From the cell containing the given text, extract its center point as (x, y) coordinate. 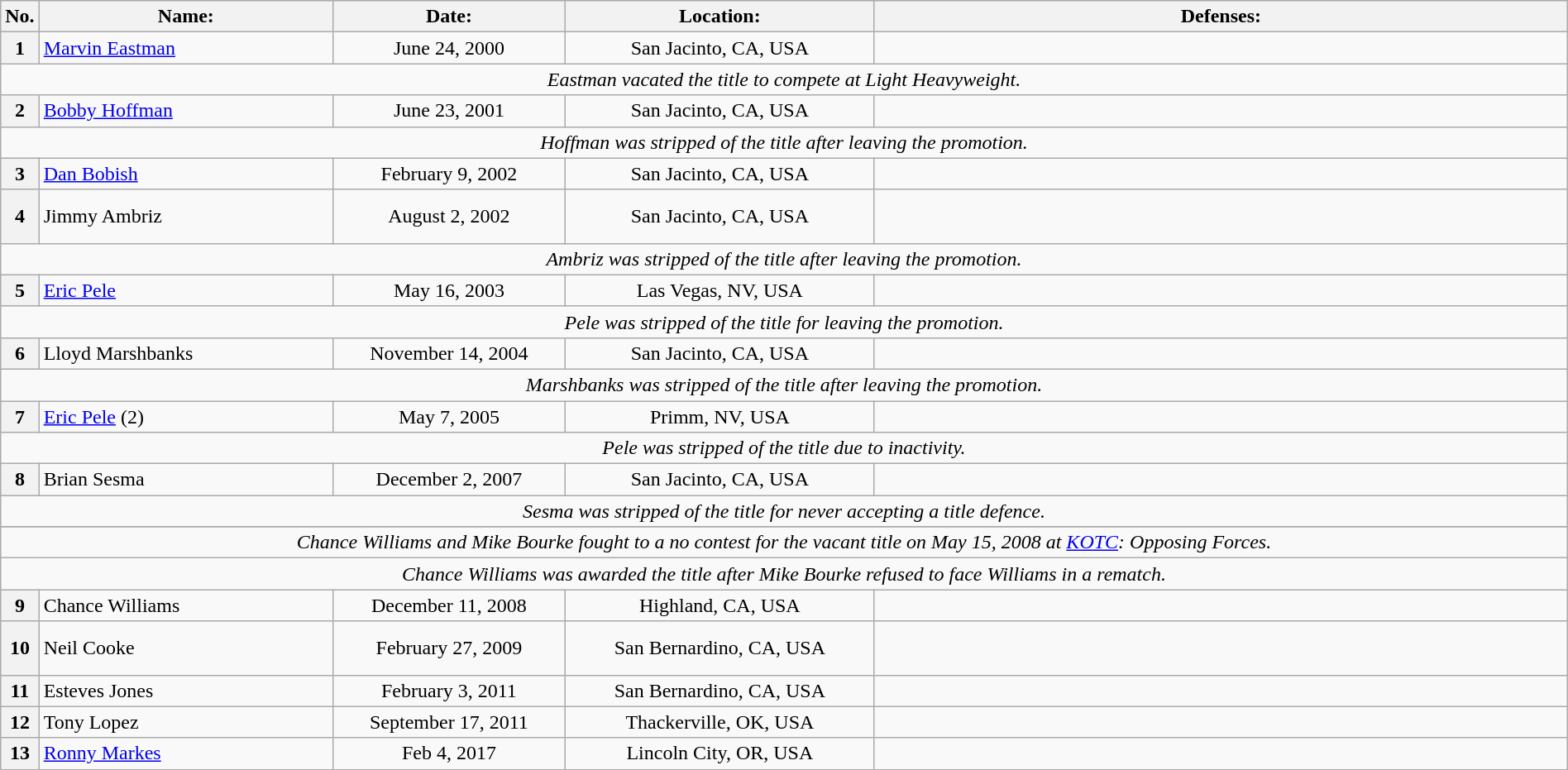
Name: (185, 17)
Primm, NV, USA (719, 416)
No. (20, 17)
Chance Williams and Mike Bourke fought to a no contest for the vacant title on May 15, 2008 at KOTC: Opposing Forces. (784, 543)
February 9, 2002 (450, 174)
Tony Lopez (185, 722)
Defenses: (1221, 17)
Lloyd Marshbanks (185, 353)
Chance Williams was awarded the title after Mike Bourke refused to face Williams in a rematch. (784, 574)
September 17, 2011 (450, 722)
Neil Cooke (185, 648)
May 7, 2005 (450, 416)
Highland, CA, USA (719, 605)
Pele was stripped of the title due to inactivity. (784, 448)
Esteves Jones (185, 691)
Chance Williams (185, 605)
Brian Sesma (185, 480)
2 (20, 111)
10 (20, 648)
13 (20, 753)
12 (20, 722)
Hoffman was stripped of the title after leaving the promotion. (784, 142)
Date: (450, 17)
Eric Pele (2) (185, 416)
Sesma was stripped of the title for never accepting a title defence. (784, 511)
June 24, 2000 (450, 48)
Bobby Hoffman (185, 111)
5 (20, 290)
7 (20, 416)
Eric Pele (185, 290)
Marshbanks was stripped of the title after leaving the promotion. (784, 385)
Ambriz was stripped of the title after leaving the promotion. (784, 259)
Eastman vacated the title to compete at Light Heavyweight. (784, 79)
9 (20, 605)
Location: (719, 17)
August 2, 2002 (450, 217)
December 11, 2008 (450, 605)
February 27, 2009 (450, 648)
Feb 4, 2017 (450, 753)
6 (20, 353)
December 2, 2007 (450, 480)
Marvin Eastman (185, 48)
Lincoln City, OR, USA (719, 753)
June 23, 2001 (450, 111)
8 (20, 480)
Ronny Markes (185, 753)
11 (20, 691)
Pele was stripped of the title for leaving the promotion. (784, 322)
May 16, 2003 (450, 290)
Jimmy Ambriz (185, 217)
1 (20, 48)
November 14, 2004 (450, 353)
Las Vegas, NV, USA (719, 290)
Thackerville, OK, USA (719, 722)
4 (20, 217)
February 3, 2011 (450, 691)
Dan Bobish (185, 174)
3 (20, 174)
